Return the [x, y] coordinate for the center point of the cell that contains the specified text.  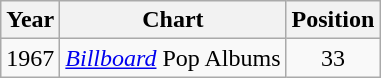
1967 [30, 58]
Year [30, 20]
Position [333, 20]
33 [333, 58]
Chart [173, 20]
Billboard Pop Albums [173, 58]
